Pinpoint the cell where the given text exists, returning its (x, y) midpoint coordinate. 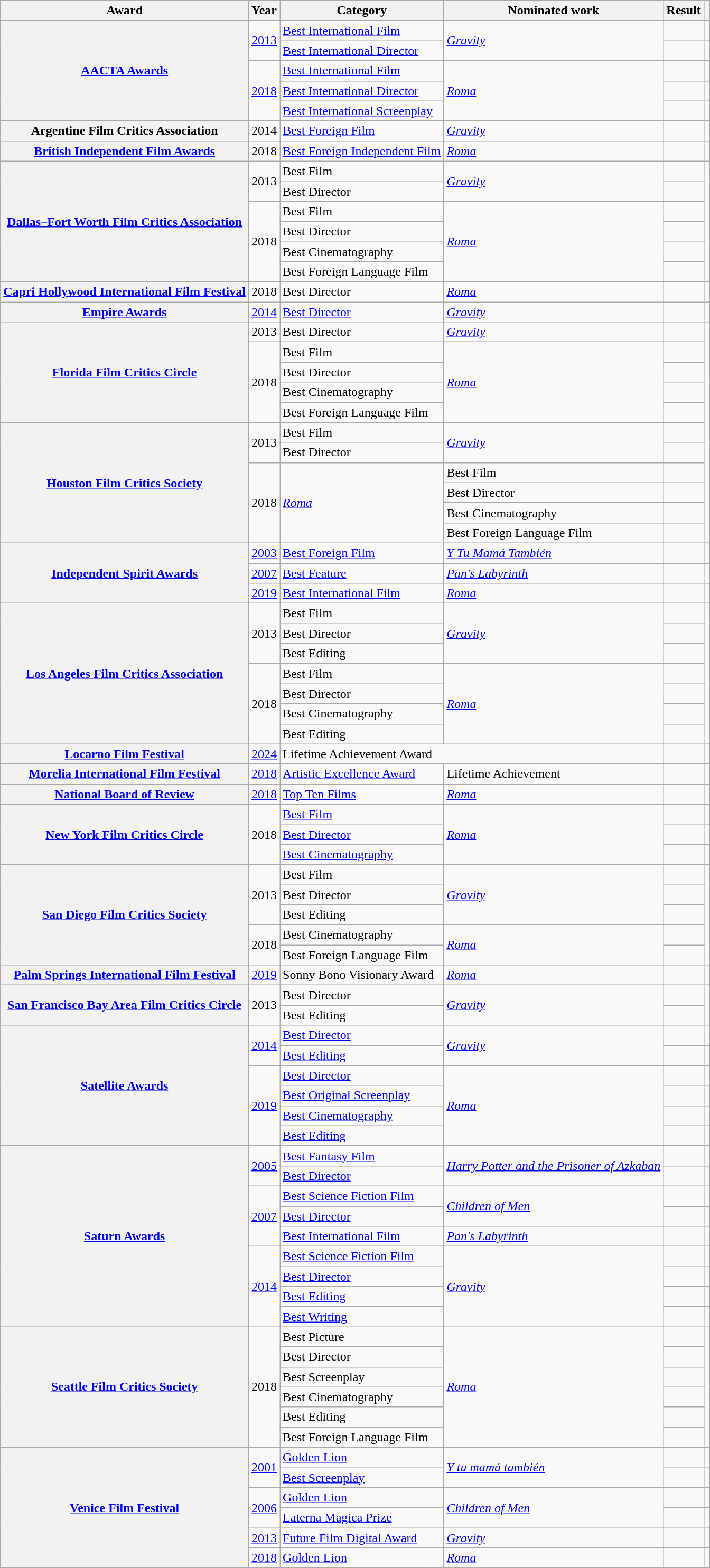
Locarno Film Festival (125, 754)
Argentine Film Critics Association (125, 131)
Palm Springs International Film Festival (125, 975)
Best Foreign Independent Film (362, 151)
Dallas–Fort Worth Film Critics Association (125, 221)
Satellite Awards (125, 1085)
Category (362, 11)
Best Original Screenplay (362, 1095)
San Diego Film Critics Society (125, 914)
British Independent Film Awards (125, 151)
Los Angeles Film Critics Association (125, 674)
New York Film Critics Circle (125, 834)
Morelia International Film Festival (125, 774)
Saturn Awards (125, 1236)
Artistic Excellence Award (362, 774)
Sonny Bono Visionary Award (362, 975)
Harry Potter and the Prisoner of Azkaban (554, 1166)
Year (264, 11)
Nominated work (554, 11)
2024 (264, 754)
Venice Film Festival (125, 1507)
2006 (264, 1507)
Lifetime Achievement (554, 774)
Best Writing (362, 1317)
Florida Film Critics Circle (125, 372)
Houston Film Critics Society (125, 483)
Best Fantasy Film (362, 1156)
AACTA Awards (125, 71)
Lifetime Achievement Award (472, 754)
Best Picture (362, 1337)
Best Feature (362, 573)
Y tu mamá también (554, 1467)
San Francisco Bay Area Film Critics Circle (125, 1005)
2005 (264, 1166)
Best International Screenplay (362, 111)
Result (684, 11)
Capri Hollywood International Film Festival (125, 292)
Top Ten Films (362, 794)
2001 (264, 1467)
National Board of Review (125, 794)
Laterna Magica Prize (362, 1517)
Future Film Digital Award (362, 1538)
Empire Awards (125, 312)
Independent Spirit Awards (125, 573)
Y Tu Mamá También (554, 553)
2003 (264, 553)
Seattle Film Critics Society (125, 1387)
Award (125, 11)
